Find where the given text appears and provide that cell's center as [X, Y] coordinate. 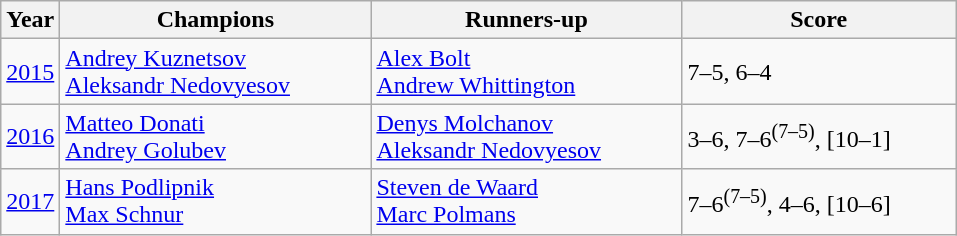
Runners-up [526, 20]
Andrey Kuznetsov Aleksandr Nedovyesov [216, 72]
Denys Molchanov Aleksandr Nedovyesov [526, 136]
2015 [30, 72]
7–5, 6–4 [819, 72]
Hans Podlipnik Max Schnur [216, 202]
Score [819, 20]
Alex Bolt Andrew Whittington [526, 72]
2017 [30, 202]
2016 [30, 136]
7–6(7–5), 4–6, [10–6] [819, 202]
3–6, 7–6(7–5), [10–1] [819, 136]
Champions [216, 20]
Matteo Donati Andrey Golubev [216, 136]
Steven de Waard Marc Polmans [526, 202]
Year [30, 20]
